Provide the [X, Y] coordinate of the cell's center where the given text is located.  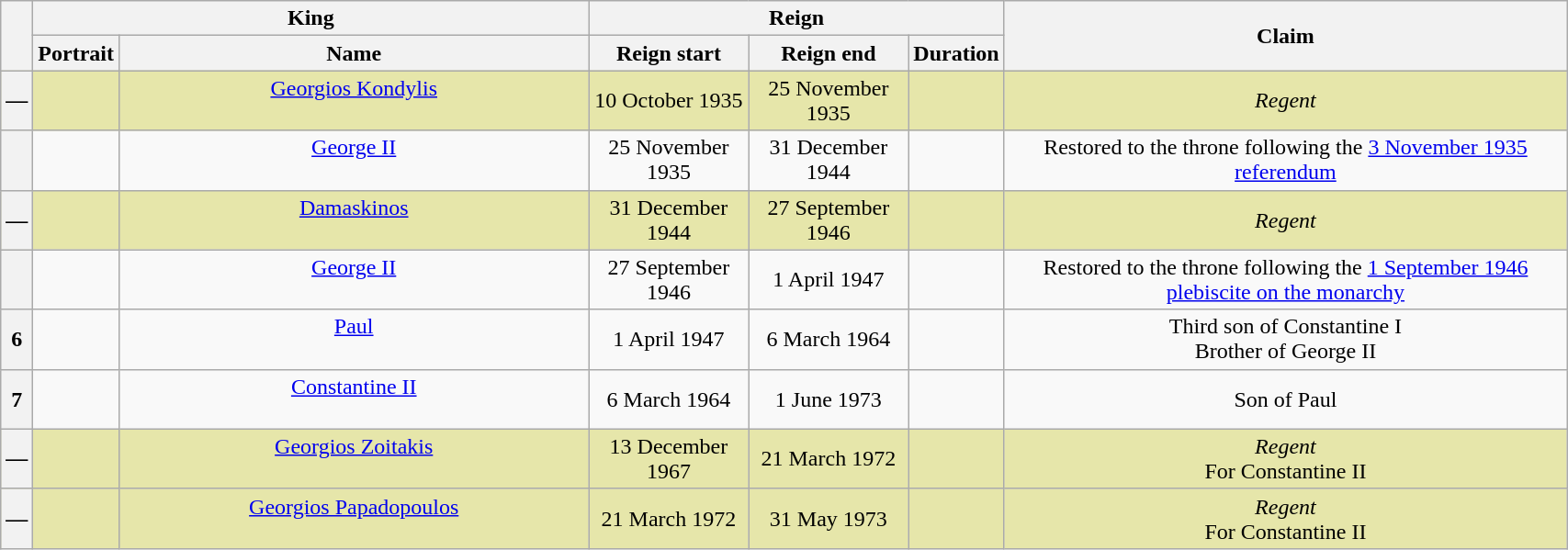
Paul [353, 340]
Reign start [669, 53]
Georgios Zoitakis [353, 459]
31 May 1973 [829, 518]
Georgios Kondylis [353, 101]
Restored to the throne following the 3 November 1935 referendum [1285, 160]
7 [17, 398]
Name [353, 53]
Reign end [829, 53]
Son of Paul [1285, 398]
Portrait [76, 53]
King [310, 18]
Restored to the throne following the 1 September 1946 plebiscite on the monarchy [1285, 279]
Constantine II [353, 398]
Duration [956, 53]
Reign [796, 18]
Georgios Papadopoulos [353, 518]
10 October 1935 [669, 101]
1 June 1973 [829, 398]
Damaskinos [353, 220]
Third son of Constantine IBrother of George II [1285, 340]
13 December 1967 [669, 459]
6 [17, 340]
Claim [1285, 36]
